Return the [X, Y] coordinate for the center point of the cell that contains the specified text.  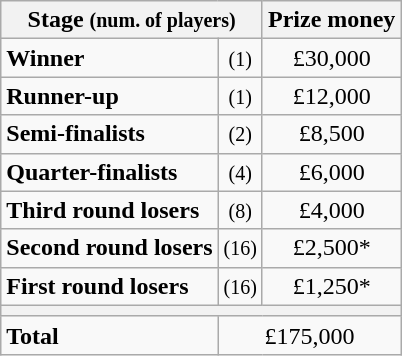
Third round losers [110, 210]
£175,000 [310, 335]
Total [110, 335]
Quarter-finalists [110, 172]
Prize money [331, 20]
First round losers [110, 286]
(2) [240, 134]
£2,500* [331, 248]
£1,250* [331, 286]
£12,000 [331, 96]
Stage (num. of players) [132, 20]
(8) [240, 210]
Semi-finalists [110, 134]
£6,000 [331, 172]
£8,500 [331, 134]
Runner-up [110, 96]
Second round losers [110, 248]
£30,000 [331, 58]
£4,000 [331, 210]
(4) [240, 172]
Winner [110, 58]
